Detect which cell encompasses the target text, then output its (x, y) center coordinate. 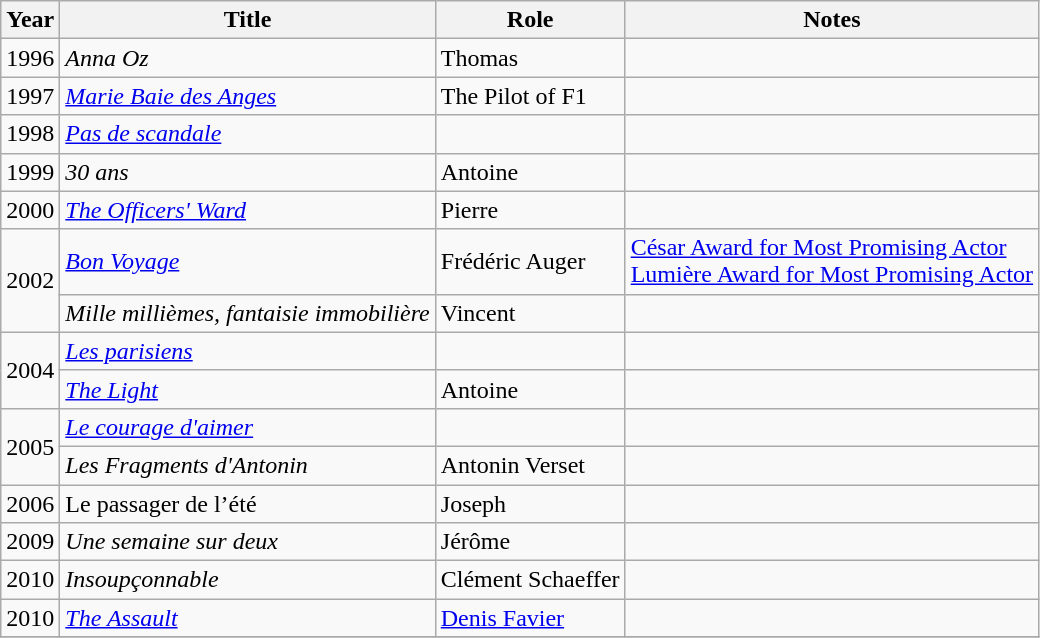
30 ans (248, 172)
Notes (832, 20)
Title (248, 20)
Une semaine sur deux (248, 542)
Le courage d'aimer (248, 427)
Les parisiens (248, 351)
Jérôme (530, 542)
Pierre (530, 210)
César Award for Most Promising ActorLumière Award for Most Promising Actor (832, 262)
1996 (30, 58)
Pas de scandale (248, 134)
The Light (248, 389)
The Pilot of F1 (530, 96)
Year (30, 20)
Bon Voyage (248, 262)
Mille millièmes, fantaisie immobilière (248, 313)
2000 (30, 210)
Frédéric Auger (530, 262)
Clément Schaeffer (530, 580)
Thomas (530, 58)
Antonin Verset (530, 465)
The Officers' Ward (248, 210)
2006 (30, 503)
Role (530, 20)
2002 (30, 280)
Denis Favier (530, 618)
Anna Oz (248, 58)
Le passager de l’été (248, 503)
1998 (30, 134)
Insoupçonnable (248, 580)
Joseph (530, 503)
1999 (30, 172)
2009 (30, 542)
The Assault (248, 618)
2005 (30, 446)
Vincent (530, 313)
2004 (30, 370)
Les Fragments d'Antonin (248, 465)
1997 (30, 96)
Marie Baie des Anges (248, 96)
